For the text-containing cell, return its midpoint in (X, Y) coordinate format. 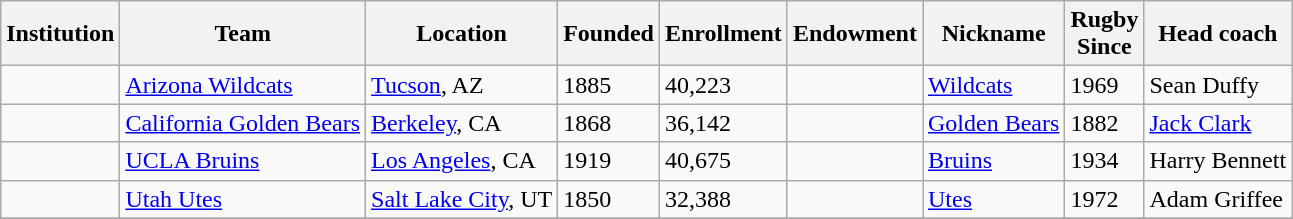
Salt Lake City, UT (462, 199)
Nickname (993, 34)
Sean Duffy (1218, 85)
Bruins (993, 161)
Team (243, 34)
40,675 (723, 161)
Enrollment (723, 34)
California Golden Bears (243, 123)
1934 (1104, 161)
Arizona Wildcats (243, 85)
Utes (993, 199)
1882 (1104, 123)
32,388 (723, 199)
UCLA Bruins (243, 161)
Berkeley, CA (462, 123)
1868 (609, 123)
1972 (1104, 199)
Endowment (854, 34)
Harry Bennett (1218, 161)
36,142 (723, 123)
Los Angeles, CA (462, 161)
40,223 (723, 85)
Institution (60, 34)
1850 (609, 199)
1885 (609, 85)
Location (462, 34)
Founded (609, 34)
Golden Bears (993, 123)
Jack Clark (1218, 123)
Utah Utes (243, 199)
Rugby Since (1104, 34)
Tucson, AZ (462, 85)
1969 (1104, 85)
1919 (609, 161)
Head coach (1218, 34)
Wildcats (993, 85)
Adam Griffee (1218, 199)
